Return the (X, Y) coordinate for the center point of the cell that contains the specified text.  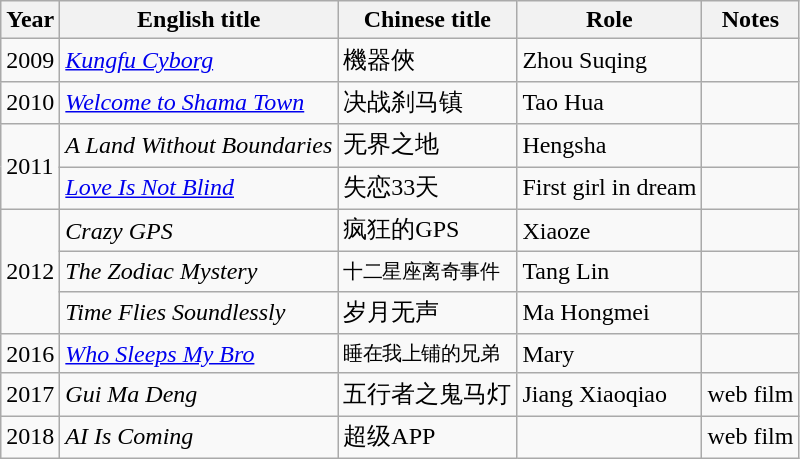
Love Is Not Blind (199, 188)
Year (30, 20)
Gui Ma Deng (199, 394)
Time Flies Soundlessly (199, 312)
Chinese title (428, 20)
AI Is Coming (199, 438)
失恋33天 (428, 188)
機器俠 (428, 60)
Zhou Suqing (610, 60)
Notes (750, 20)
The Zodiac Mystery (199, 272)
2009 (30, 60)
Tang Lin (610, 272)
A Land Without Boundaries (199, 146)
First girl in dream (610, 188)
五行者之鬼马灯 (428, 394)
疯狂的GPS (428, 230)
Xiaoze (610, 230)
2010 (30, 102)
English title (199, 20)
Hengsha (610, 146)
Who Sleeps My Bro (199, 354)
2016 (30, 354)
Welcome to Shama Town (199, 102)
Ma Hongmei (610, 312)
无界之地 (428, 146)
2012 (30, 272)
2018 (30, 438)
Jiang Xiaoqiao (610, 394)
Kungfu Cyborg (199, 60)
2011 (30, 166)
Mary (610, 354)
岁月无声 (428, 312)
Tao Hua (610, 102)
决战刹马镇 (428, 102)
十二星座离奇事件 (428, 272)
Crazy GPS (199, 230)
睡在我上铺的兄弟 (428, 354)
Role (610, 20)
超级APP (428, 438)
2017 (30, 394)
